From the cell containing the given text, extract its center point as [x, y] coordinate. 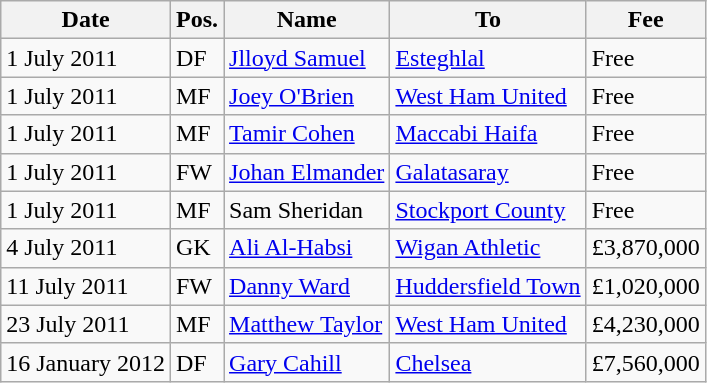
Joey O'Brien [307, 96]
Ali Al-Habsi [307, 248]
23 July 2011 [86, 324]
Jlloyd Samuel [307, 58]
Esteghlal [488, 58]
£1,020,000 [646, 286]
To [488, 20]
£7,560,000 [646, 362]
Gary Cahill [307, 362]
4 July 2011 [86, 248]
GK [196, 248]
Galatasaray [488, 172]
Chelsea [488, 362]
11 July 2011 [86, 286]
Wigan Athletic [488, 248]
Johan Elmander [307, 172]
Pos. [196, 20]
Fee [646, 20]
Danny Ward [307, 286]
Stockport County [488, 210]
Date [86, 20]
Maccabi Haifa [488, 134]
Name [307, 20]
£3,870,000 [646, 248]
Matthew Taylor [307, 324]
Huddersfield Town [488, 286]
Sam Sheridan [307, 210]
16 January 2012 [86, 362]
£4,230,000 [646, 324]
Tamir Cohen [307, 134]
